Find where the given text appears and provide that cell's center as (X, Y) coordinate. 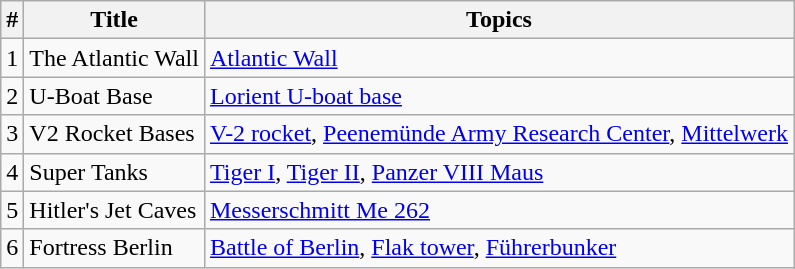
4 (12, 172)
2 (12, 96)
V-2 rocket, Peenemünde Army Research Center, Mittelwerk (498, 134)
Super Tanks (114, 172)
Lorient U-boat base (498, 96)
1 (12, 58)
Messerschmitt Me 262 (498, 210)
Atlantic Wall (498, 58)
Battle of Berlin, Flak tower, Führerbunker (498, 248)
Fortress Berlin (114, 248)
# (12, 20)
V2 Rocket Bases (114, 134)
6 (12, 248)
The Atlantic Wall (114, 58)
5 (12, 210)
Tiger I, Tiger II, Panzer VIII Maus (498, 172)
Topics (498, 20)
Title (114, 20)
Hitler's Jet Caves (114, 210)
3 (12, 134)
U-Boat Base (114, 96)
